Locate the cell with the specified text and output its (x, y) center coordinate. 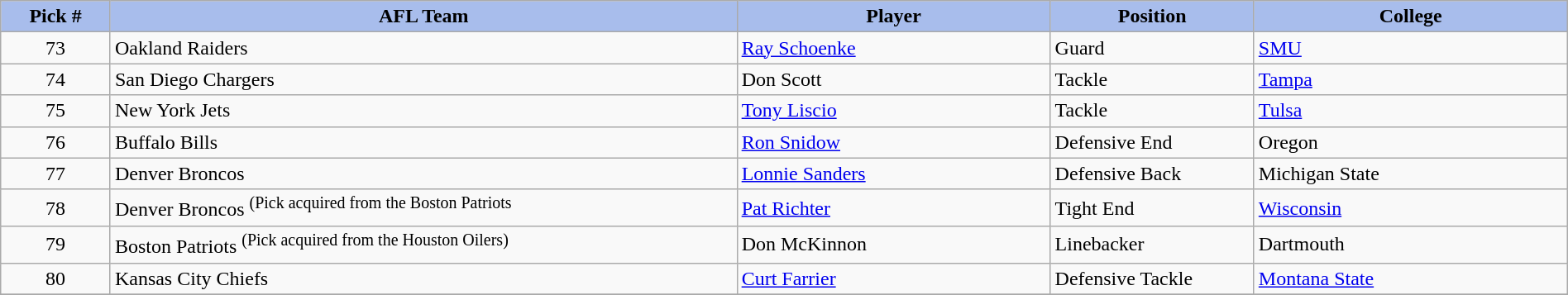
Kansas City Chiefs (423, 278)
Buffalo Bills (423, 142)
77 (56, 174)
Denver Broncos (Pick acquired from the Boston Patriots (423, 208)
Defensive End (1152, 142)
SMU (1411, 48)
Don Scott (893, 79)
74 (56, 79)
AFL Team (423, 17)
Pick # (56, 17)
Pat Richter (893, 208)
Curt Farrier (893, 278)
Tight End (1152, 208)
Michigan State (1411, 174)
Lonnie Sanders (893, 174)
Ron Snidow (893, 142)
College (1411, 17)
75 (56, 111)
78 (56, 208)
Defensive Back (1152, 174)
Tony Liscio (893, 111)
76 (56, 142)
79 (56, 245)
Linebacker (1152, 245)
Position (1152, 17)
Tampa (1411, 79)
Don McKinnon (893, 245)
Oregon (1411, 142)
Guard (1152, 48)
Defensive Tackle (1152, 278)
73 (56, 48)
Boston Patriots (Pick acquired from the Houston Oilers) (423, 245)
Tulsa (1411, 111)
Dartmouth (1411, 245)
Denver Broncos (423, 174)
Ray Schoenke (893, 48)
San Diego Chargers (423, 79)
Player (893, 17)
New York Jets (423, 111)
Montana State (1411, 278)
Wisconsin (1411, 208)
Oakland Raiders (423, 48)
80 (56, 278)
